Provide the [x, y] coordinate of the cell's center where the given text is located.  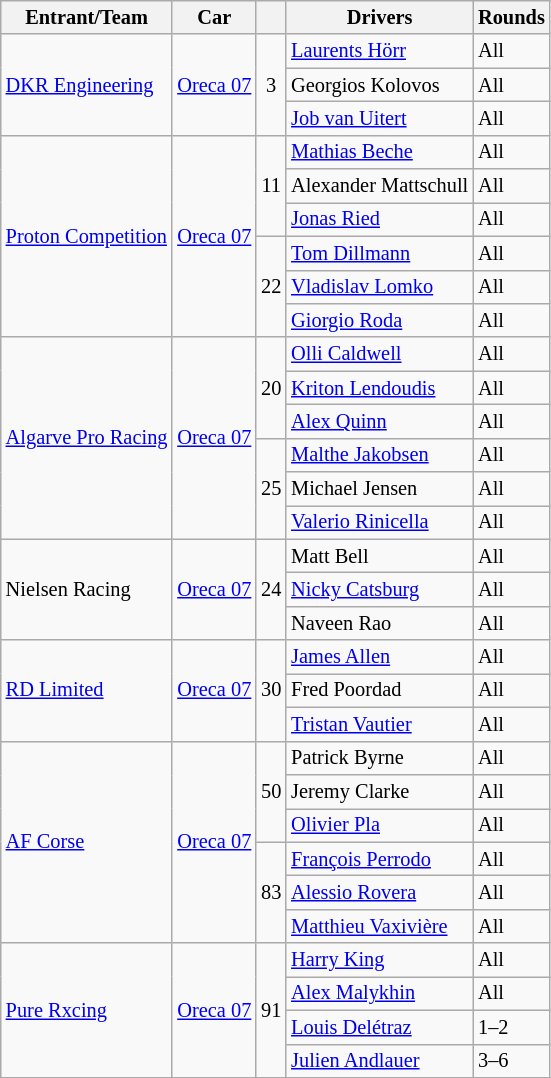
50 [271, 792]
Mathias Beche [380, 152]
Rounds [512, 17]
Vladislav Lomko [380, 287]
Harry King [380, 960]
Tom Dillmann [380, 253]
James Allen [380, 657]
Car [214, 17]
Nielsen Racing [87, 590]
RD Limited [87, 690]
Giorgio Roda [380, 320]
Michael Jensen [380, 489]
Alexander Mattschull [380, 186]
20 [271, 388]
Alex Quinn [380, 421]
3 [271, 84]
Job van Uitert [380, 118]
24 [271, 590]
30 [271, 690]
Entrant/Team [87, 17]
Patrick Byrne [380, 758]
Algarve Pro Racing [87, 438]
1–2 [512, 1027]
Pure Rxcing [87, 1010]
Valerio Rinicella [380, 522]
DKR Engineering [87, 84]
25 [271, 488]
Tristan Vautier [380, 724]
Proton Competition [87, 236]
Naveen Rao [380, 623]
Olli Caldwell [380, 354]
Alex Malykhin [380, 993]
11 [271, 186]
3–6 [512, 1061]
Jeremy Clarke [380, 791]
Kriton Lendoudis [380, 388]
Jonas Ried [380, 219]
83 [271, 892]
Drivers [380, 17]
22 [271, 286]
Nicky Catsburg [380, 589]
Louis Delétraz [380, 1027]
91 [271, 1010]
AF Corse [87, 842]
Matthieu Vaxivière [380, 926]
Olivier Pla [380, 825]
Laurents Hörr [380, 51]
Alessio Rovera [380, 892]
François Perrodo [380, 859]
Georgios Kolovos [380, 85]
Malthe Jakobsen [380, 455]
Matt Bell [380, 556]
Fred Poordad [380, 690]
Julien Andlauer [380, 1061]
